Find where the given text appears and provide that cell's center as (X, Y) coordinate. 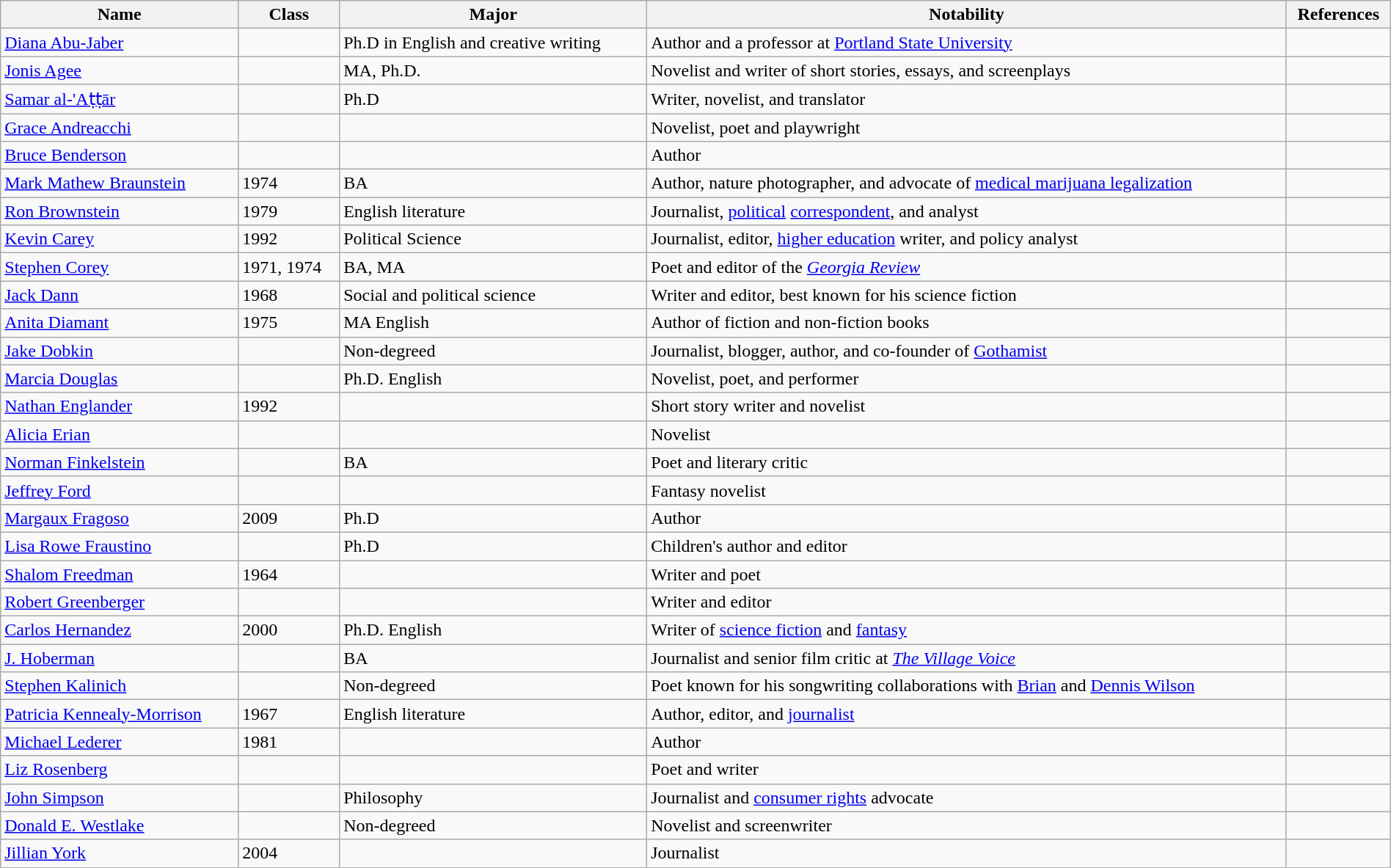
Journalist, blogger, author, and co-founder of Gothamist (967, 351)
MA, Ph.D. (493, 70)
Journalist and consumer rights advocate (967, 798)
2000 (289, 630)
Writer and editor, best known for his science fiction (967, 295)
Nathan Englander (120, 406)
Kevin Carey (120, 239)
Writer of science fiction and fantasy (967, 630)
Author of fiction and non-fiction books (967, 323)
Shalom Freedman (120, 575)
Children's author and editor (967, 546)
Novelist, poet and playwright (967, 127)
Writer and poet (967, 575)
Author and a professor at Portland State University (967, 43)
Social and political science (493, 295)
Poet and editor of the Georgia Review (967, 267)
Journalist, political correspondent, and analyst (967, 211)
1975 (289, 323)
Class (289, 15)
MA English (493, 323)
1971, 1974 (289, 267)
Jack Dann (120, 295)
Ph.D in English and creative writing (493, 43)
Stephen Kalinich (120, 686)
Journalist, editor, higher education writer, and policy analyst (967, 239)
Novelist, poet, and performer (967, 379)
Short story writer and novelist (967, 406)
Notability (967, 15)
Alicia Erian (120, 434)
Margaux Fragoso (120, 518)
Diana Abu-Jaber (120, 43)
Jonis Agee (120, 70)
Jillian York (120, 853)
Michael Lederer (120, 742)
Anita Diamant (120, 323)
Jeffrey Ford (120, 490)
Author, editor, and journalist (967, 714)
Bruce Benderson (120, 156)
Stephen Corey (120, 267)
Novelist and screenwriter (967, 825)
Major (493, 15)
Journalist and senior film critic at The Village Voice (967, 658)
1981 (289, 742)
Political Science (493, 239)
Norman Finkelstein (120, 462)
Novelist and writer of short stories, essays, and screenplays (967, 70)
Lisa Rowe Fraustino (120, 546)
J. Hoberman (120, 658)
Samar al-'Aṭṭār (120, 99)
Novelist (967, 434)
John Simpson (120, 798)
1967 (289, 714)
Writer and editor (967, 602)
1979 (289, 211)
Jake Dobkin (120, 351)
Philosophy (493, 798)
Carlos Hernandez (120, 630)
2004 (289, 853)
Liz Rosenberg (120, 770)
Fantasy novelist (967, 490)
1974 (289, 183)
1968 (289, 295)
Robert Greenberger (120, 602)
1964 (289, 575)
Marcia Douglas (120, 379)
Donald E. Westlake (120, 825)
References (1338, 15)
Grace Andreacchi (120, 127)
Journalist (967, 853)
Poet and literary critic (967, 462)
Name (120, 15)
Mark Mathew Braunstein (120, 183)
Author, nature photographer, and advocate of medical marijuana legalization (967, 183)
Writer, novelist, and translator (967, 99)
Poet and writer (967, 770)
2009 (289, 518)
Poet known for his songwriting collaborations with Brian and Dennis Wilson (967, 686)
Patricia Kennealy-Morrison (120, 714)
Ron Brownstein (120, 211)
BA, MA (493, 267)
